Return the [X, Y] coordinate for the center point of the cell that contains the specified text.  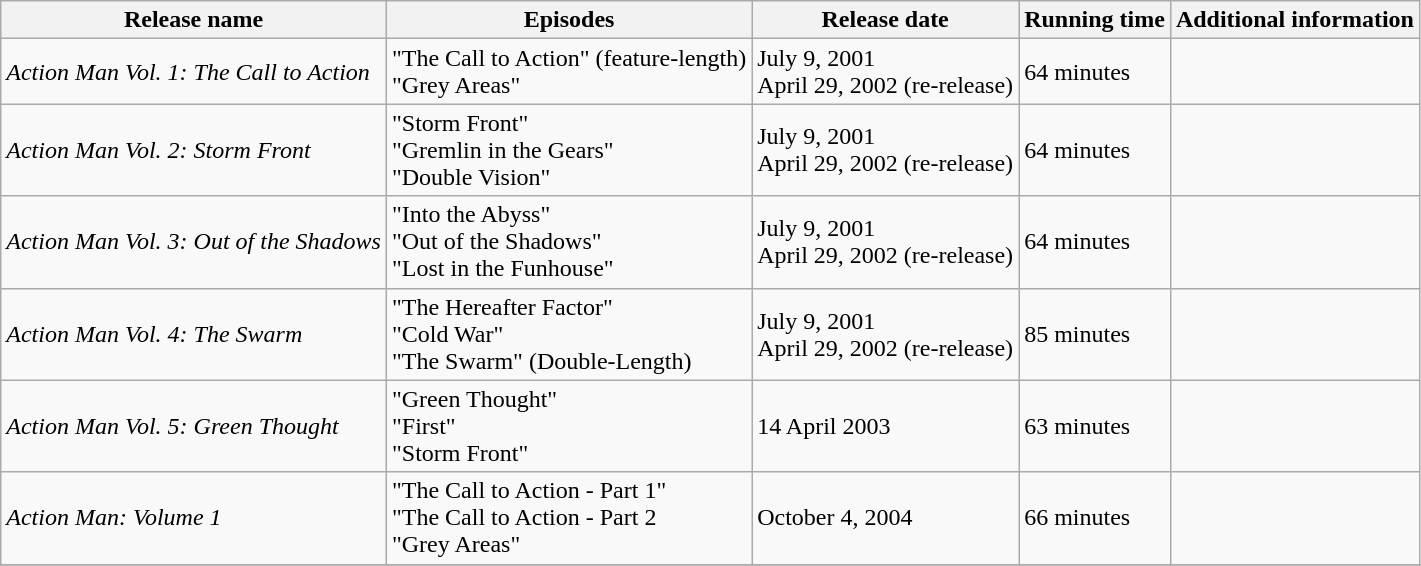
Release name [194, 20]
"The Hereafter Factor""Cold War""The Swarm" (Double-Length) [568, 334]
Action Man Vol. 2: Storm Front [194, 150]
Action Man Vol. 3: Out of the Shadows [194, 242]
"The Call to Action" (feature-length)"Grey Areas" [568, 72]
"Into the Abyss""Out of the Shadows""Lost in the Funhouse" [568, 242]
14 April 2003 [886, 426]
Action Man Vol. 5: Green Thought [194, 426]
"The Call to Action - Part 1""The Call to Action - Part 2"Grey Areas" [568, 518]
Additional information [1294, 20]
"Green Thought""First""Storm Front" [568, 426]
Running time [1095, 20]
October 4, 2004 [886, 518]
85 minutes [1095, 334]
"Storm Front""Gremlin in the Gears""Double Vision" [568, 150]
63 minutes [1095, 426]
Action Man Vol. 4: The Swarm [194, 334]
Release date [886, 20]
Action Man: Volume 1 [194, 518]
Action Man Vol. 1: The Call to Action [194, 72]
66 minutes [1095, 518]
Episodes [568, 20]
